Scan for the cell matching the given text and deliver its [X, Y] coordinate at center. 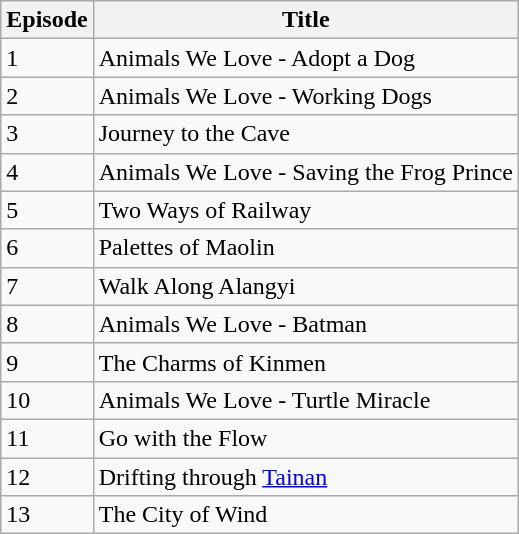
13 [47, 515]
Title [306, 20]
The Charms of Kinmen [306, 362]
7 [47, 286]
The City of Wind [306, 515]
Palettes of Maolin [306, 248]
Two Ways of Railway [306, 210]
Go with the Flow [306, 438]
Walk Along Alangyi [306, 286]
Animals We Love - Batman [306, 324]
Episode [47, 20]
2 [47, 96]
8 [47, 324]
Animals We Love - Saving the Frog Prince [306, 172]
1 [47, 58]
5 [47, 210]
6 [47, 248]
Animals We Love - Working Dogs [306, 96]
11 [47, 438]
10 [47, 400]
3 [47, 134]
Journey to the Cave [306, 134]
Drifting through Tainan [306, 477]
Animals We Love - Turtle Miracle [306, 400]
4 [47, 172]
9 [47, 362]
12 [47, 477]
Animals We Love - Adopt a Dog [306, 58]
